Detect which cell encompasses the target text, then output its (x, y) center coordinate. 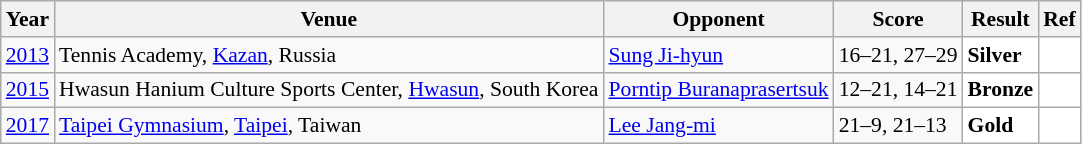
Sung Ji-hyun (719, 55)
2013 (28, 55)
12–21, 14–21 (898, 90)
2017 (28, 126)
Lee Jang-mi (719, 126)
Hwasun Hanium Culture Sports Center, Hwasun, South Korea (328, 90)
Porntip Buranaprasertsuk (719, 90)
21–9, 21–13 (898, 126)
2015 (28, 90)
16–21, 27–29 (898, 55)
Score (898, 19)
Year (28, 19)
Bronze (1001, 90)
Ref (1059, 19)
Gold (1001, 126)
Tennis Academy, Kazan, Russia (328, 55)
Taipei Gymnasium, Taipei, Taiwan (328, 126)
Venue (328, 19)
Opponent (719, 19)
Silver (1001, 55)
Result (1001, 19)
